From the cell containing the given text, extract its center point as [x, y] coordinate. 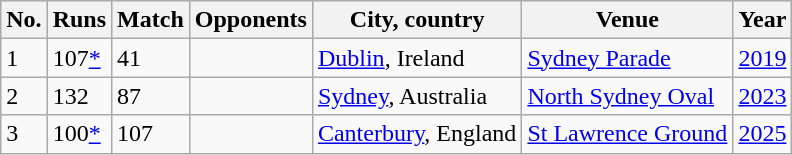
2023 [762, 96]
Dublin, Ireland [416, 58]
132 [79, 96]
87 [151, 96]
No. [24, 20]
City, country [416, 20]
107 [151, 134]
North Sydney Oval [628, 96]
41 [151, 58]
3 [24, 134]
2 [24, 96]
Venue [628, 20]
Canterbury, England [416, 134]
Sydney, Australia [416, 96]
Sydney Parade [628, 58]
Opponents [250, 20]
Year [762, 20]
107* [79, 58]
2019 [762, 58]
Runs [79, 20]
1 [24, 58]
100* [79, 134]
2025 [762, 134]
Match [151, 20]
St Lawrence Ground [628, 134]
